Find where the given text appears and provide that cell's center as (X, Y) coordinate. 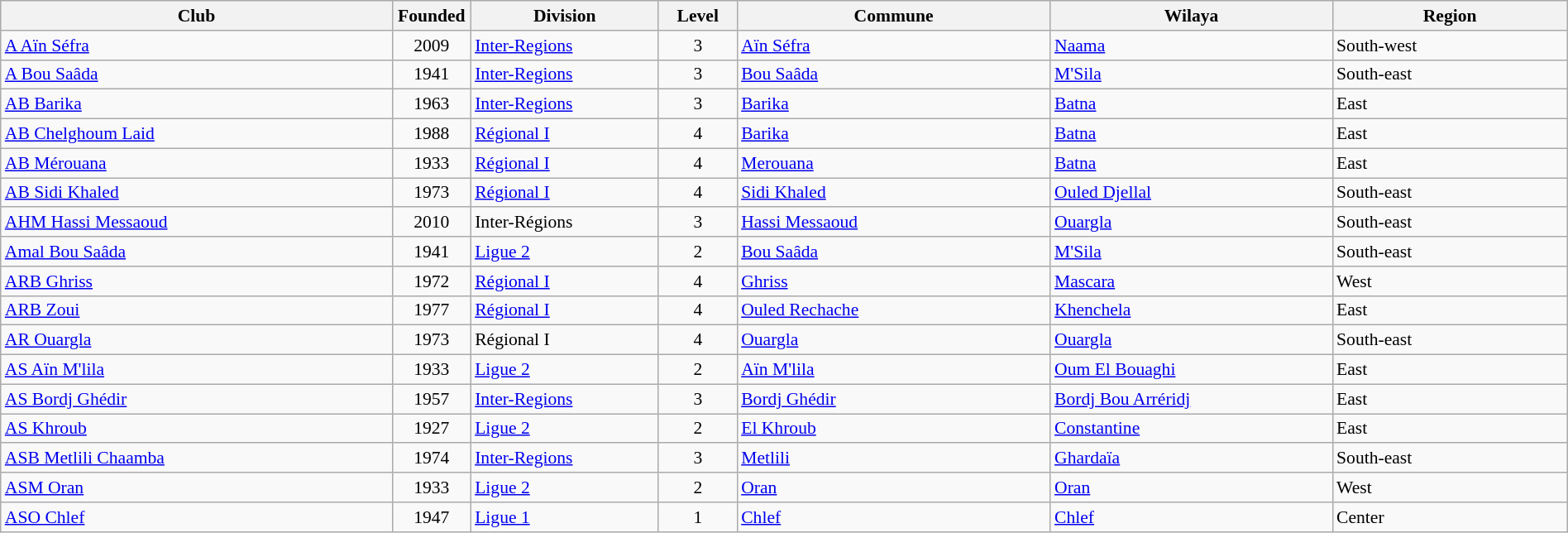
1927 (432, 429)
2010 (432, 223)
Commune (893, 16)
Ghriss (893, 281)
Bordj Ghédir (893, 399)
1972 (432, 281)
ASM Oran (197, 487)
1988 (432, 134)
ASB Metlili Chaamba (197, 459)
Metlili (893, 459)
Khenchela (1191, 310)
Inter-Régions (564, 223)
AB Sidi Khaled (197, 193)
Center (1450, 517)
1 (698, 517)
A Aïn Séfra (197, 46)
Aïn Séfra (893, 46)
South-west (1450, 46)
Constantine (1191, 429)
AS Khroub (197, 429)
1957 (432, 399)
Aïn M'lila (893, 370)
Level (698, 16)
Club (197, 16)
Ouled Djellal (1191, 193)
Ghardaïa (1191, 459)
AS Aïn M'lila (197, 370)
1963 (432, 104)
Mascara (1191, 281)
ARB Zoui (197, 310)
Oum El Bouaghi (1191, 370)
Amal Bou Saâda (197, 252)
Ouled Rechache (893, 310)
Hassi Messaoud (893, 223)
AB Mérouana (197, 163)
Region (1450, 16)
Bordj Bou Arréridj (1191, 399)
1977 (432, 310)
El Khroub (893, 429)
Founded (432, 16)
AB Chelghoum Laid (197, 134)
AR Ouargla (197, 340)
1947 (432, 517)
ASO Chlef (197, 517)
Wilaya (1191, 16)
2009 (432, 46)
Merouana (893, 163)
Sidi Khaled (893, 193)
Ligue 1 (564, 517)
AHM Hassi Messaoud (197, 223)
ARB Ghriss (197, 281)
AB Barika (197, 104)
Division (564, 16)
AS Bordj Ghédir (197, 399)
Naama (1191, 46)
A Bou Saâda (197, 74)
1974 (432, 459)
